Pinpoint the cell where the given text exists, returning its (X, Y) midpoint coordinate. 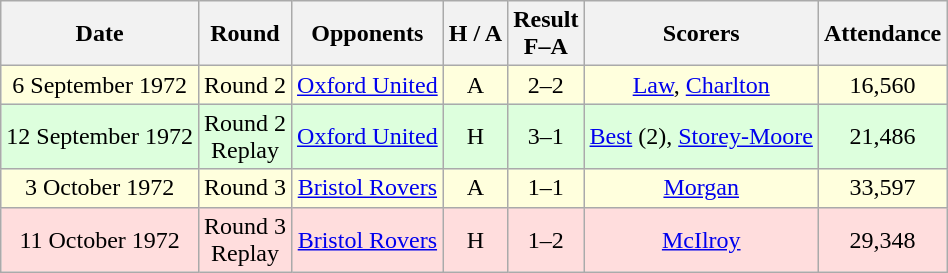
Best (2), Storey-Moore (701, 136)
Round 2Replay (244, 136)
H / A (475, 34)
16,560 (882, 85)
Attendance (882, 34)
Law, Charlton (701, 85)
6 September 1972 (100, 85)
12 September 1972 (100, 136)
11 October 1972 (100, 240)
ResultF–A (546, 34)
Round 3Replay (244, 240)
29,348 (882, 240)
Opponents (368, 34)
1–2 (546, 240)
2–2 (546, 85)
1–1 (546, 188)
Morgan (701, 188)
Round 3 (244, 188)
33,597 (882, 188)
Date (100, 34)
Round 2 (244, 85)
Round (244, 34)
Scorers (701, 34)
McIlroy (701, 240)
3–1 (546, 136)
21,486 (882, 136)
3 October 1972 (100, 188)
